Determine the [X, Y] coordinate at the center of the cell enclosing the given text.  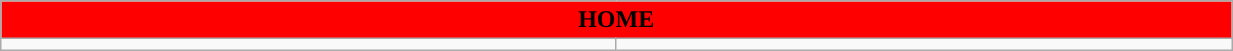
HOME [616, 20]
